Scan for the cell matching the given text and deliver its [x, y] coordinate at center. 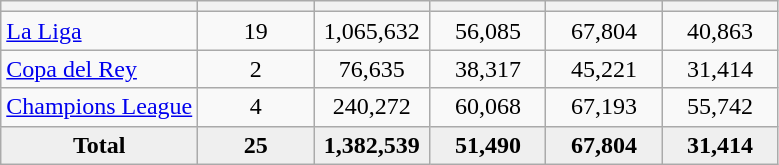
67,193 [604, 107]
19 [256, 31]
1,065,632 [372, 31]
2 [256, 69]
56,085 [488, 31]
1,382,539 [372, 145]
La Liga [100, 31]
Champions League [100, 107]
240,272 [372, 107]
25 [256, 145]
40,863 [720, 31]
55,742 [720, 107]
51,490 [488, 145]
4 [256, 107]
38,317 [488, 69]
45,221 [604, 69]
Total [100, 145]
Copa del Rey [100, 69]
60,068 [488, 107]
76,635 [372, 69]
